From the cell containing the given text, extract its center point as [X, Y] coordinate. 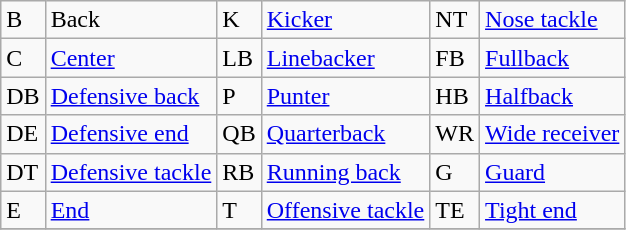
NT [455, 20]
Fullback [552, 58]
Halfback [552, 96]
Punter [346, 96]
Tight end [552, 210]
E [23, 210]
G [455, 172]
DT [23, 172]
End [131, 210]
Offensive tackle [346, 210]
Nose tackle [552, 20]
Guard [552, 172]
LB [239, 58]
Linebacker [346, 58]
HB [455, 96]
FB [455, 58]
K [239, 20]
Defensive tackle [131, 172]
Defensive back [131, 96]
C [23, 58]
Defensive end [131, 134]
P [239, 96]
TE [455, 210]
Wide receiver [552, 134]
Running back [346, 172]
T [239, 210]
Back [131, 20]
Quarterback [346, 134]
QB [239, 134]
Center [131, 58]
B [23, 20]
Kicker [346, 20]
DB [23, 96]
RB [239, 172]
WR [455, 134]
DE [23, 134]
